Identify which cell holds the provided text, then report its (X, Y) central coordinate. 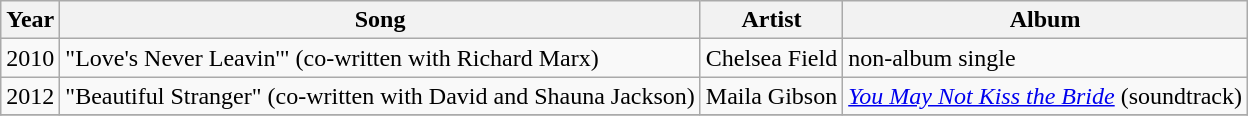
2012 (30, 96)
2010 (30, 58)
Maila Gibson (771, 96)
Song (380, 20)
"Love's Never Leavin'" (co-written with Richard Marx) (380, 58)
non-album single (1046, 58)
Artist (771, 20)
Album (1046, 20)
Year (30, 20)
"Beautiful Stranger" (co-written with David and Shauna Jackson) (380, 96)
Chelsea Field (771, 58)
You May Not Kiss the Bride (soundtrack) (1046, 96)
